Output the (X, Y) coordinate of the center of the cell containing the given text.  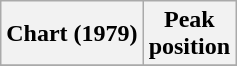
Chart (1979) (72, 34)
Peakposition (189, 34)
